Identify which cell holds the provided text, then report its [x, y] central coordinate. 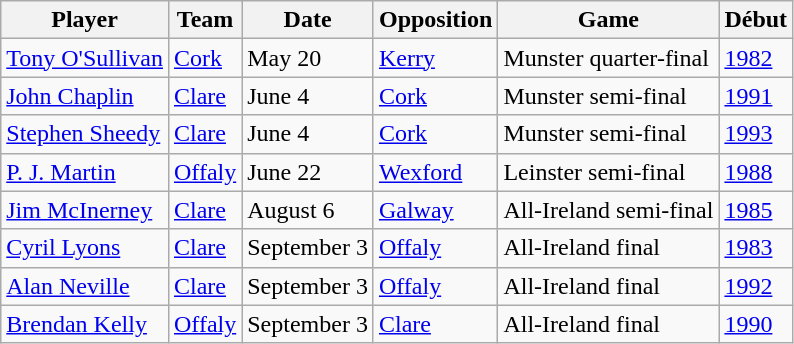
Game [608, 20]
Leinster semi-final [608, 172]
Brendan Kelly [85, 324]
P. J. Martin [85, 172]
June 22 [308, 172]
Tony O'Sullivan [85, 58]
Opposition [435, 20]
Wexford [435, 172]
Jim McInerney [85, 210]
August 6 [308, 210]
Player [85, 20]
May 20 [308, 58]
Stephen Sheedy [85, 134]
1983 [756, 248]
1982 [756, 58]
Team [204, 20]
Galway [435, 210]
Alan Neville [85, 286]
Début [756, 20]
1988 [756, 172]
All-Ireland semi-final [608, 210]
Kerry [435, 58]
Munster quarter-final [608, 58]
1985 [756, 210]
1992 [756, 286]
Date [308, 20]
John Chaplin [85, 96]
1990 [756, 324]
Cyril Lyons [85, 248]
1991 [756, 96]
1993 [756, 134]
